Search for the cell housing the specified text and yield its [x, y] center coordinate. 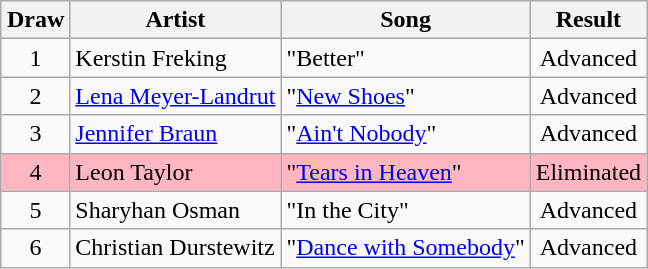
"New Shoes" [406, 96]
5 [35, 210]
2 [35, 96]
Jennifer Braun [176, 134]
Lena Meyer-Landrut [176, 96]
Sharyhan Osman [176, 210]
Draw [35, 20]
Song [406, 20]
"Ain't Nobody" [406, 134]
Kerstin Freking [176, 58]
Result [588, 20]
1 [35, 58]
"Tears in Heaven" [406, 172]
"In the City" [406, 210]
6 [35, 248]
3 [35, 134]
Leon Taylor [176, 172]
"Dance with Somebody" [406, 248]
4 [35, 172]
"Better" [406, 58]
Artist [176, 20]
Christian Durstewitz [176, 248]
Eliminated [588, 172]
